Identify which cell holds the provided text, then report its (X, Y) central coordinate. 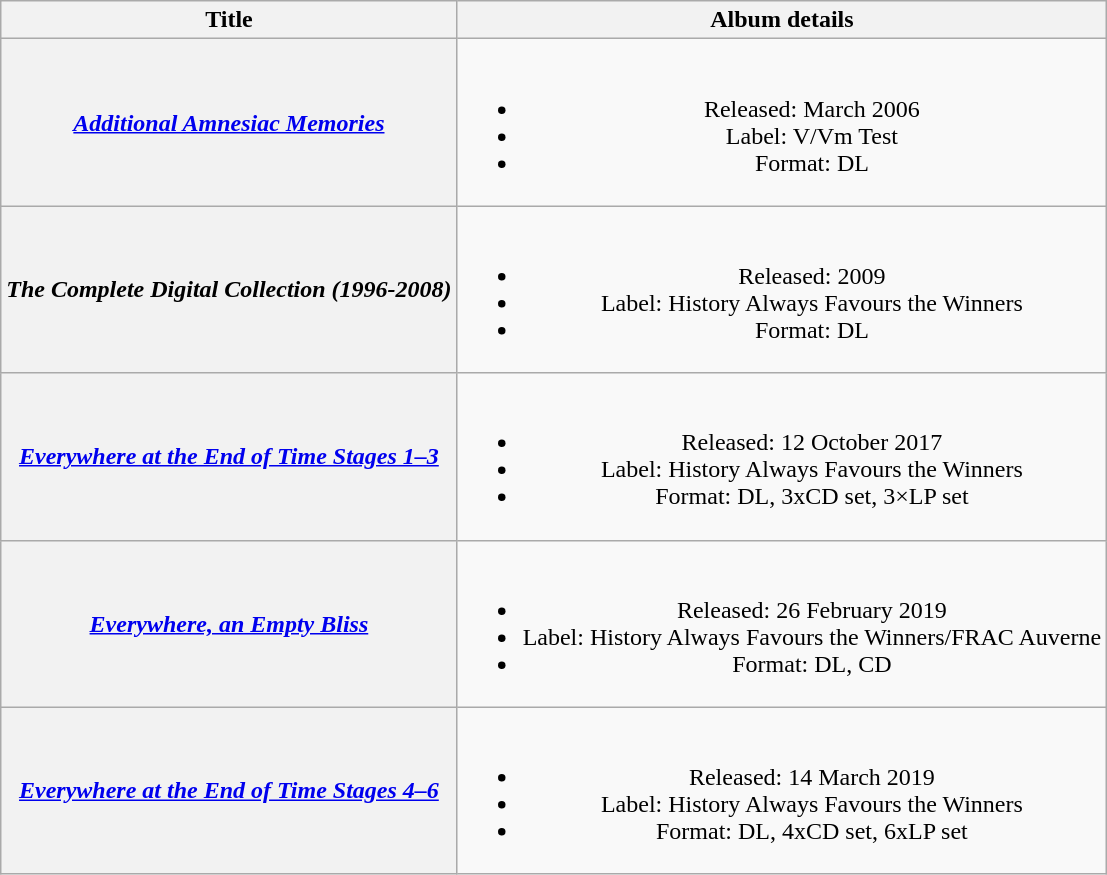
Album details (782, 20)
Released: March 2006Label: V/Vm TestFormat: DL (782, 122)
Additional Amnesiac Memories (229, 122)
Released: 12 October 2017Label: History Always Favours the WinnersFormat: DL, 3xCD set, 3×LP set (782, 456)
Released: 26 February 2019Label: History Always Favours the Winners/FRAC AuverneFormat: DL, CD (782, 624)
Title (229, 20)
The Complete Digital Collection (1996-2008) (229, 290)
Released: 2009Label: History Always Favours the WinnersFormat: DL (782, 290)
Released: 14 March 2019Label: History Always Favours the WinnersFormat: DL, 4xCD set, 6xLP set (782, 790)
Everywhere at the End of Time Stages 1–3 (229, 456)
Everywhere at the End of Time Stages 4–6 (229, 790)
Everywhere, an Empty Bliss (229, 624)
